From the cell containing the given text, extract its center point as (x, y) coordinate. 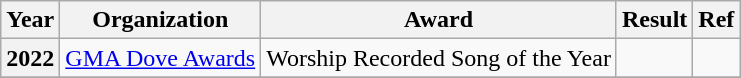
Organization (160, 20)
Result (654, 20)
Worship Recorded Song of the Year (439, 58)
Award (439, 20)
Ref (716, 20)
Year (30, 20)
2022 (30, 58)
GMA Dove Awards (160, 58)
